Detect which cell encompasses the target text, then output its [X, Y] center coordinate. 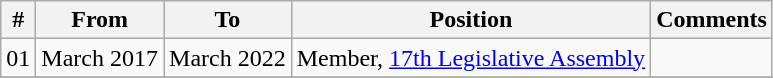
March 2017 [100, 58]
Comments [712, 20]
From [100, 20]
To [228, 20]
Member, 17th Legislative Assembly [470, 58]
Position [470, 20]
# [18, 20]
March 2022 [228, 58]
01 [18, 58]
